Output the (X, Y) coordinate of the center of the cell containing the given text.  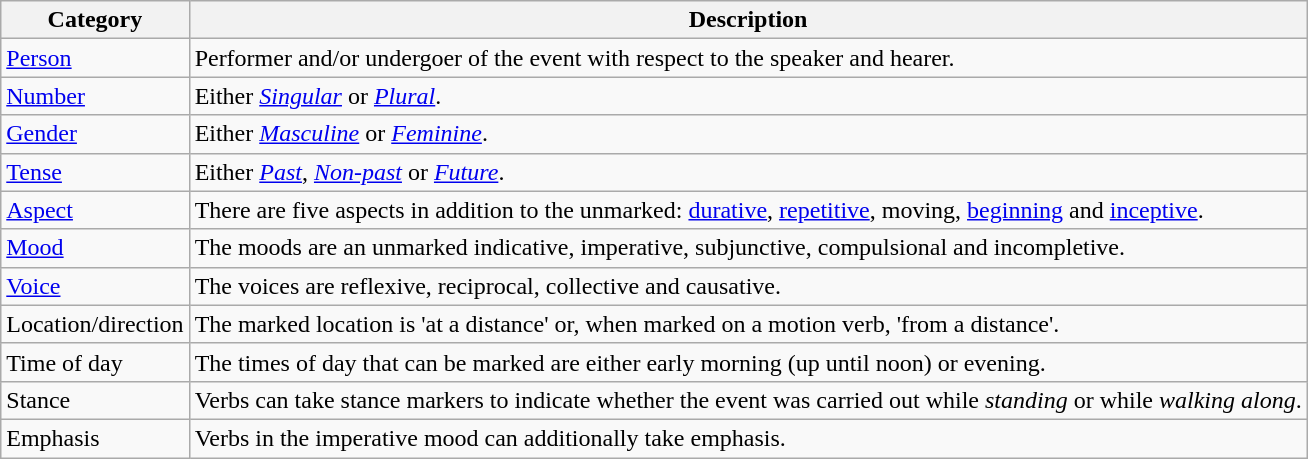
Mood (95, 248)
Number (95, 96)
Category (95, 20)
Verbs can take stance markers to indicate whether the event was carried out while standing or while walking along. (748, 400)
There are five aspects in addition to the unmarked: durative, repetitive, moving, beginning and inceptive. (748, 210)
Either Masculine or Feminine. (748, 134)
Performer and/or undergoer of the event with respect to the speaker and hearer. (748, 58)
Tense (95, 172)
Person (95, 58)
Verbs in the imperative mood can additionally take emphasis. (748, 438)
The voices are reflexive, reciprocal, collective and causative. (748, 286)
The marked location is 'at a distance' or, when marked on a motion verb, 'from a distance'. (748, 324)
Either Past, Non-past or Future. (748, 172)
Aspect (95, 210)
Location/direction (95, 324)
Description (748, 20)
Gender (95, 134)
Emphasis (95, 438)
Either Singular or Plural. (748, 96)
The moods are an unmarked indicative, imperative, subjunctive, compulsional and incompletive. (748, 248)
Time of day (95, 362)
The times of day that can be marked are either early morning (up until noon) or evening. (748, 362)
Voice (95, 286)
Stance (95, 400)
